Output the [x, y] coordinate of the center of the cell containing the given text.  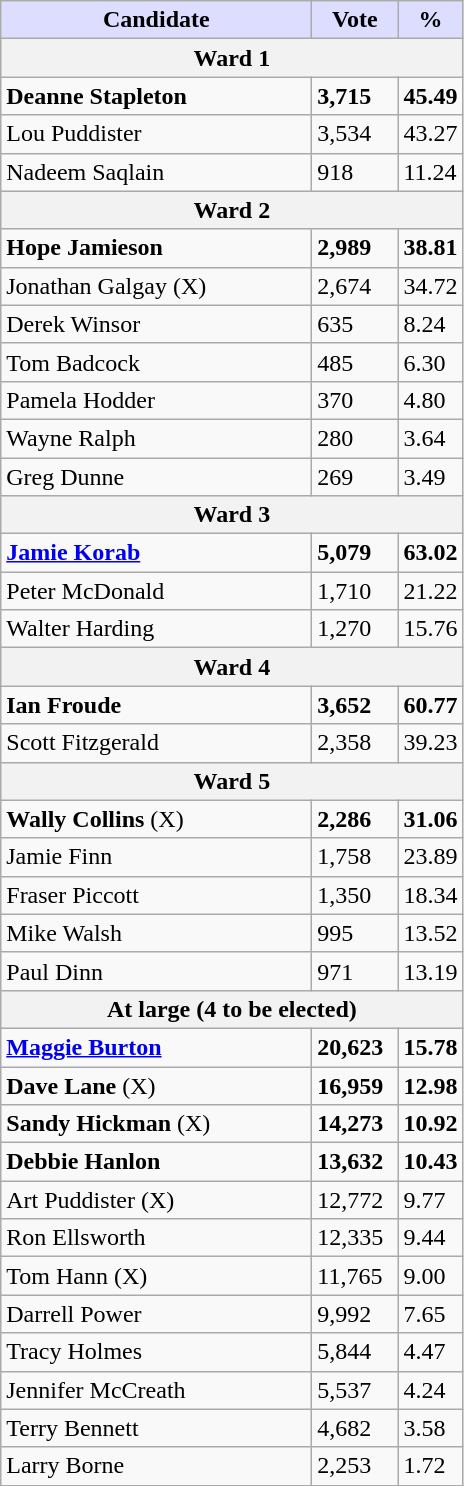
Lou Puddister [156, 134]
13.19 [430, 971]
Greg Dunne [156, 477]
Jonathan Galgay (X) [156, 286]
2,674 [355, 286]
12,335 [355, 1238]
Tracy Holmes [156, 1352]
Wayne Ralph [156, 438]
4,682 [355, 1428]
7.65 [430, 1314]
Tom Badcock [156, 362]
5,079 [355, 553]
Derek Winsor [156, 324]
Walter Harding [156, 629]
9.77 [430, 1200]
12.98 [430, 1085]
Jennifer McCreath [156, 1390]
918 [355, 172]
Ward 2 [232, 210]
6.30 [430, 362]
9.44 [430, 1238]
Art Puddister (X) [156, 1200]
12,772 [355, 1200]
Fraser Piccott [156, 895]
1.72 [430, 1466]
Mike Walsh [156, 933]
8.24 [430, 324]
11,765 [355, 1276]
3,715 [355, 96]
485 [355, 362]
Maggie Burton [156, 1047]
1,350 [355, 895]
3,534 [355, 134]
Hope Jamieson [156, 248]
Paul Dinn [156, 971]
43.27 [430, 134]
45.49 [430, 96]
3.64 [430, 438]
% [430, 20]
34.72 [430, 286]
13,632 [355, 1162]
370 [355, 400]
Sandy Hickman (X) [156, 1124]
10.92 [430, 1124]
2,989 [355, 248]
635 [355, 324]
2,286 [355, 819]
31.06 [430, 819]
280 [355, 438]
5,537 [355, 1390]
Pamela Hodder [156, 400]
15.78 [430, 1047]
Nadeem Saqlain [156, 172]
Tom Hann (X) [156, 1276]
Scott Fitzgerald [156, 743]
1,758 [355, 857]
Candidate [156, 20]
4.47 [430, 1352]
10.43 [430, 1162]
9,992 [355, 1314]
Wally Collins (X) [156, 819]
Ward 1 [232, 58]
38.81 [430, 248]
Jamie Finn [156, 857]
Deanne Stapleton [156, 96]
13.52 [430, 933]
1,710 [355, 591]
Ron Ellsworth [156, 1238]
Larry Borne [156, 1466]
Ward 5 [232, 781]
2,358 [355, 743]
16,959 [355, 1085]
9.00 [430, 1276]
Ward 3 [232, 515]
4.80 [430, 400]
Darrell Power [156, 1314]
3,652 [355, 705]
15.76 [430, 629]
Vote [355, 20]
21.22 [430, 591]
3.49 [430, 477]
1,270 [355, 629]
Dave Lane (X) [156, 1085]
18.34 [430, 895]
Peter McDonald [156, 591]
2,253 [355, 1466]
14,273 [355, 1124]
60.77 [430, 705]
971 [355, 971]
11.24 [430, 172]
3.58 [430, 1428]
63.02 [430, 553]
995 [355, 933]
Terry Bennett [156, 1428]
Ian Froude [156, 705]
Ward 4 [232, 667]
39.23 [430, 743]
4.24 [430, 1390]
Debbie Hanlon [156, 1162]
5,844 [355, 1352]
At large (4 to be elected) [232, 1009]
269 [355, 477]
23.89 [430, 857]
Jamie Korab [156, 553]
20,623 [355, 1047]
